Identify which cell holds the provided text, then report its [X, Y] central coordinate. 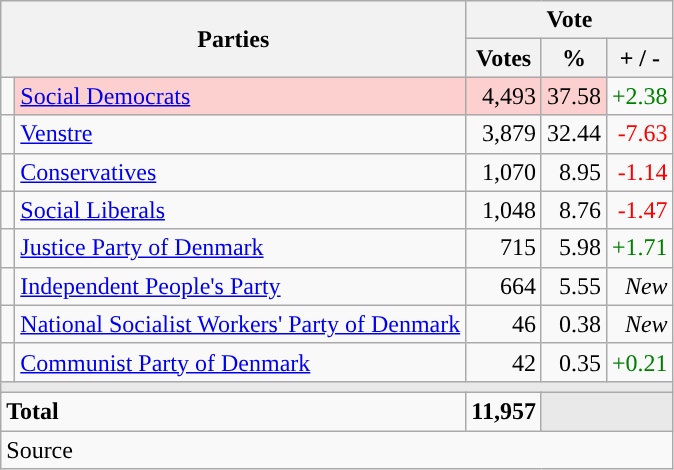
1,070 [504, 172]
-1.47 [640, 210]
+ / - [640, 58]
Independent People's Party [240, 286]
42 [504, 362]
Parties [234, 39]
715 [504, 248]
Social Democrats [240, 96]
0.35 [574, 362]
46 [504, 324]
8.76 [574, 210]
32.44 [574, 134]
+0.21 [640, 362]
% [574, 58]
1,048 [504, 210]
Vote [570, 20]
0.38 [574, 324]
Communist Party of Denmark [240, 362]
-7.63 [640, 134]
664 [504, 286]
4,493 [504, 96]
Total [234, 411]
+1.71 [640, 248]
8.95 [574, 172]
Source [337, 449]
Social Liberals [240, 210]
5.98 [574, 248]
37.58 [574, 96]
Votes [504, 58]
Conservatives [240, 172]
Venstre [240, 134]
-1.14 [640, 172]
3,879 [504, 134]
Justice Party of Denmark [240, 248]
National Socialist Workers' Party of Denmark [240, 324]
+2.38 [640, 96]
11,957 [504, 411]
5.55 [574, 286]
